Detect which cell encompasses the target text, then output its [X, Y] center coordinate. 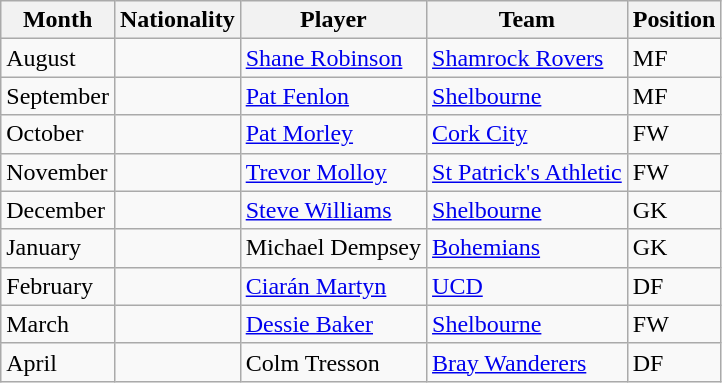
Bray Wanderers [528, 362]
Player [333, 20]
Team [528, 20]
Ciarán Martyn [333, 286]
Month [58, 20]
Pat Morley [333, 134]
September [58, 96]
Shamrock Rovers [528, 58]
Steve Williams [333, 210]
UCD [528, 286]
Position [674, 20]
Shane Robinson [333, 58]
January [58, 248]
February [58, 286]
November [58, 172]
March [58, 324]
Dessie Baker [333, 324]
Cork City [528, 134]
Michael Dempsey [333, 248]
Trevor Molloy [333, 172]
Nationality [177, 20]
April [58, 362]
October [58, 134]
Bohemians [528, 248]
St Patrick's Athletic [528, 172]
Pat Fenlon [333, 96]
December [58, 210]
August [58, 58]
Colm Tresson [333, 362]
